For the text-containing cell, return its midpoint in [x, y] coordinate format. 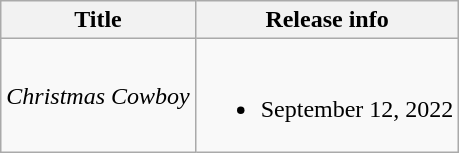
September 12, 2022 [327, 96]
Release info [327, 20]
Title [98, 20]
Christmas Cowboy [98, 96]
